Determine the (x, y) coordinate at the center of the cell enclosing the given text.  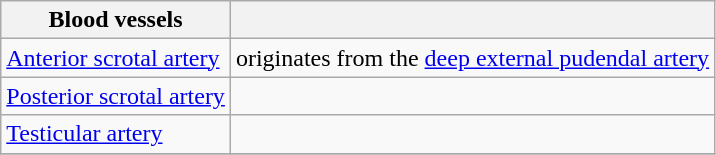
Anterior scrotal artery (116, 58)
Testicular artery (116, 134)
Posterior scrotal artery (116, 96)
Blood vessels (116, 20)
originates from the deep external pudendal artery (472, 58)
